Determine the [X, Y] coordinate at the center of the cell enclosing the given text.  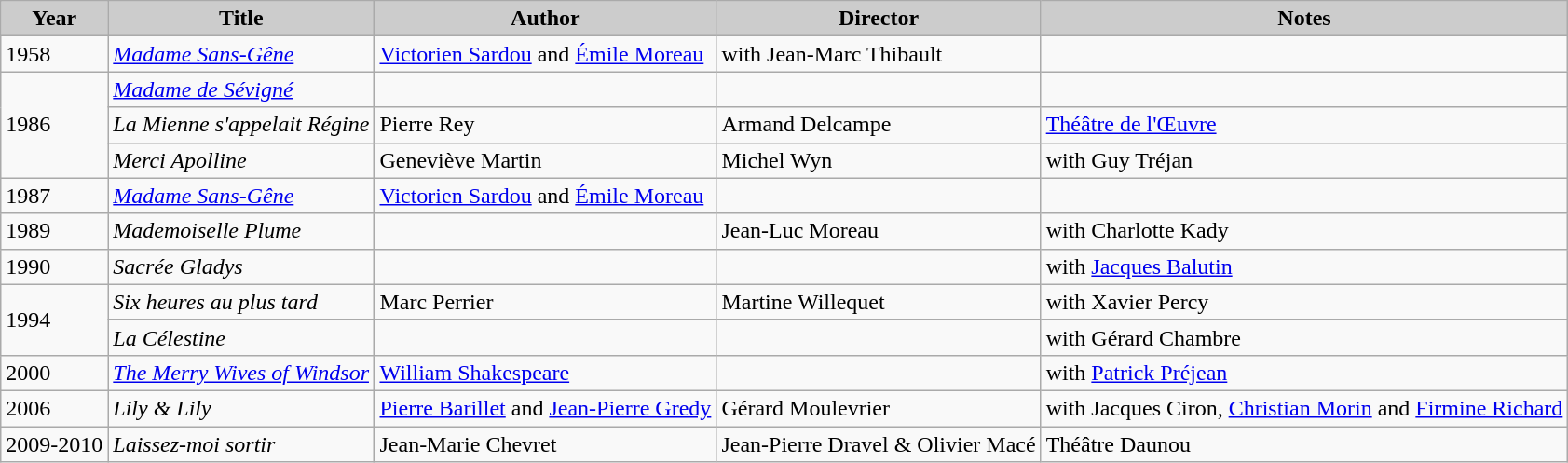
Geneviève Martin [546, 160]
2006 [54, 408]
with Patrick Préjean [1304, 373]
Six heures au plus tard [241, 302]
with Jean-Marc Thibault [879, 54]
with Jacques Ciron, Christian Morin and Firmine Richard [1304, 408]
Martine Willequet [879, 302]
Jean-Pierre Dravel & Olivier Macé [879, 444]
Sacrée Gladys [241, 266]
William Shakespeare [546, 373]
Merci Apolline [241, 160]
with Guy Tréjan [1304, 160]
Mademoiselle Plume [241, 231]
Michel Wyn [879, 160]
Laissez-moi sortir [241, 444]
Armand Delcampe [879, 125]
1989 [54, 231]
1958 [54, 54]
Gérard Moulevrier [879, 408]
2009-2010 [54, 444]
The Merry Wives of Windsor [241, 373]
Jean-Marie Chevret [546, 444]
Director [879, 19]
Pierre Rey [546, 125]
Year [54, 19]
Author [546, 19]
1986 [54, 125]
Pierre Barillet and Jean-Pierre Gredy [546, 408]
La Mienne s'appelait Régine [241, 125]
1990 [54, 266]
with Charlotte Kady [1304, 231]
La Célestine [241, 337]
with Jacques Balutin [1304, 266]
Théâtre Daunou [1304, 444]
Lily & Lily [241, 408]
with Gérard Chambre [1304, 337]
Théâtre de l'Œuvre [1304, 125]
Madame de Sévigné [241, 89]
Title [241, 19]
Notes [1304, 19]
1994 [54, 320]
1987 [54, 196]
Marc Perrier [546, 302]
2000 [54, 373]
Jean-Luc Moreau [879, 231]
with Xavier Percy [1304, 302]
